Return the (X, Y) coordinate for the center point of the cell that contains the specified text.  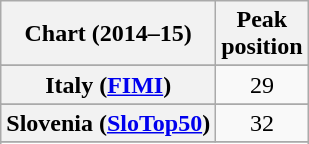
32 (262, 123)
Chart (2014–15) (108, 34)
Peakposition (262, 34)
Italy (FIMI) (108, 85)
Slovenia (SloTop50) (108, 123)
29 (262, 85)
